Determine the [X, Y] coordinate at the center of the cell enclosing the given text.  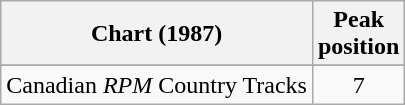
Peakposition [358, 34]
Chart (1987) [157, 34]
Canadian RPM Country Tracks [157, 85]
7 [358, 85]
